Provide the [x, y] coordinate of the cell's center where the given text is located.  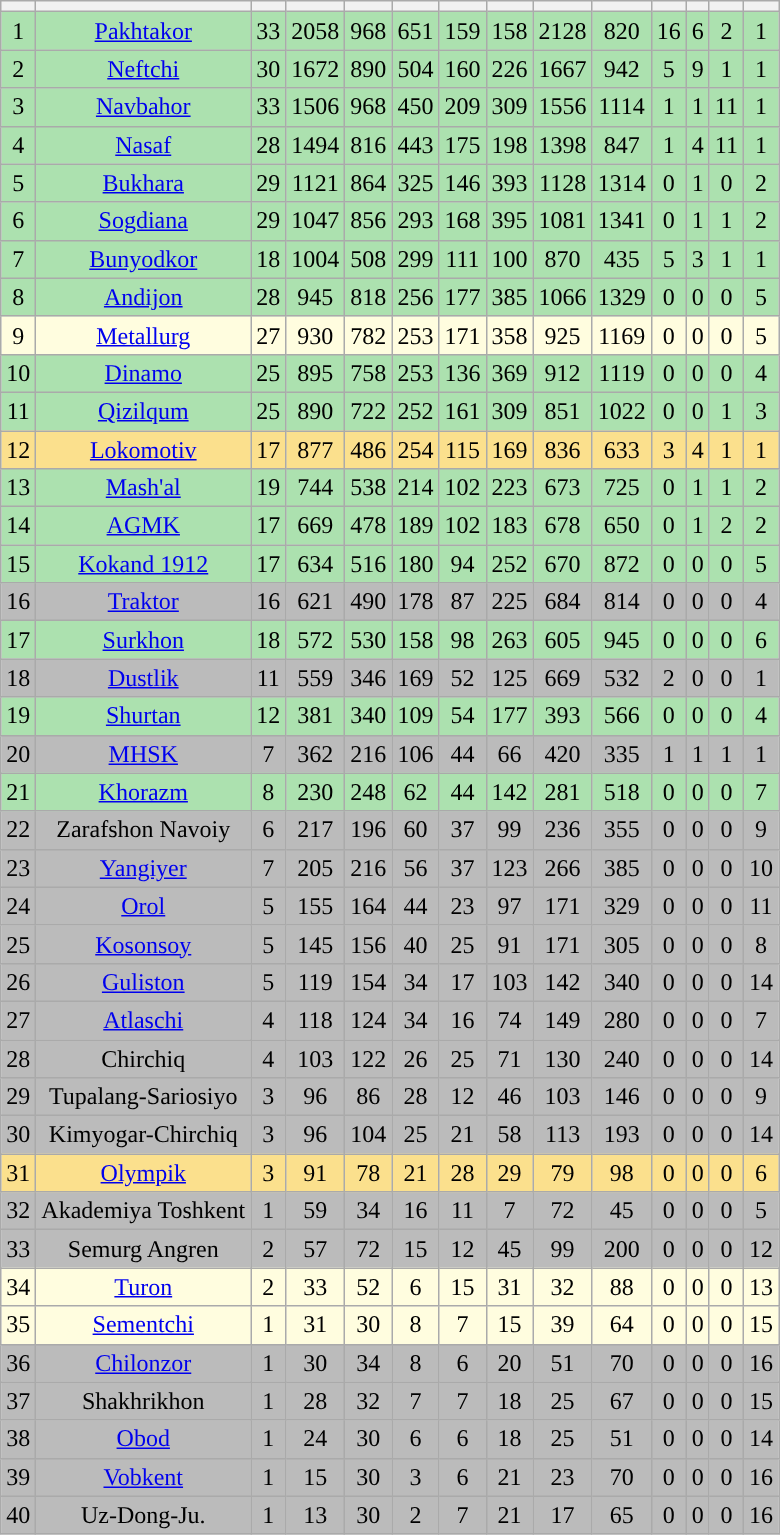
248 [368, 792]
847 [622, 145]
1128 [562, 183]
450 [416, 107]
209 [462, 107]
125 [510, 678]
443 [416, 145]
Kosonsoy [144, 944]
175 [462, 145]
722 [368, 411]
64 [622, 1325]
225 [510, 602]
119 [316, 982]
Chirchiq [144, 1059]
130 [562, 1059]
651 [416, 31]
758 [368, 373]
115 [462, 449]
Zarafshon Navoiy [144, 830]
60 [416, 830]
559 [316, 678]
217 [316, 830]
161 [462, 411]
79 [562, 1173]
633 [622, 449]
Neftchi [144, 69]
1081 [562, 221]
Olympik [144, 1173]
Lokomotiv [144, 449]
1066 [562, 297]
508 [368, 259]
516 [368, 564]
Turon [144, 1287]
Nasaf [144, 145]
Shurtan [144, 716]
605 [562, 640]
369 [510, 373]
836 [562, 449]
22 [18, 830]
97 [510, 906]
1556 [562, 107]
223 [510, 488]
530 [368, 640]
58 [510, 1135]
87 [462, 602]
478 [368, 526]
226 [510, 69]
196 [368, 830]
168 [462, 221]
263 [510, 640]
814 [622, 602]
566 [622, 716]
62 [416, 792]
Khorazm [144, 792]
335 [622, 754]
94 [462, 564]
538 [368, 488]
305 [622, 944]
159 [462, 31]
74 [510, 1020]
59 [316, 1211]
149 [562, 1020]
Kokand 1912 [144, 564]
123 [510, 868]
Orol [144, 906]
358 [510, 335]
Guliston [144, 982]
621 [316, 602]
930 [316, 335]
198 [510, 145]
Dinamo [144, 373]
136 [462, 373]
395 [510, 221]
670 [562, 564]
155 [316, 906]
54 [462, 716]
Bukhara [144, 183]
240 [622, 1059]
Qizilqum [144, 411]
420 [562, 754]
293 [416, 221]
486 [368, 449]
MHSK [144, 754]
355 [622, 830]
35 [18, 1325]
864 [368, 183]
2058 [316, 31]
Akademiya Toshkent [144, 1211]
856 [368, 221]
362 [316, 754]
872 [622, 564]
346 [368, 678]
156 [368, 944]
78 [368, 1173]
230 [316, 792]
870 [562, 259]
178 [416, 602]
816 [368, 145]
200 [622, 1249]
1047 [316, 221]
160 [462, 69]
71 [510, 1059]
1341 [622, 221]
684 [562, 602]
1672 [316, 69]
118 [316, 1020]
1314 [622, 183]
518 [622, 792]
Kimyogar-Chirchiq [144, 1135]
912 [562, 373]
183 [510, 526]
100 [510, 259]
490 [368, 602]
1329 [622, 297]
145 [316, 944]
124 [368, 1020]
504 [416, 69]
Tupalang-Sariosiyo [144, 1097]
106 [416, 754]
325 [416, 183]
Sogdiana [144, 221]
Traktor [144, 602]
895 [316, 373]
Semurg Angren [144, 1249]
1667 [562, 69]
Metallurg [144, 335]
88 [622, 1287]
66 [510, 754]
164 [368, 906]
818 [368, 297]
673 [562, 488]
2128 [562, 31]
925 [562, 335]
1004 [316, 259]
Pakhtakor [144, 31]
572 [316, 640]
Bunyodkor [144, 259]
Surkhon [144, 640]
266 [562, 868]
AGMK [144, 526]
Uz-Dong-Ju. [144, 1515]
65 [622, 1515]
122 [368, 1059]
Andijon [144, 297]
782 [368, 335]
435 [622, 259]
113 [562, 1135]
329 [622, 906]
Obod [144, 1439]
1119 [622, 373]
154 [368, 982]
Vobkent [144, 1477]
Mash'al [144, 488]
851 [562, 411]
942 [622, 69]
634 [316, 564]
214 [416, 488]
Chilonzor [144, 1363]
Atlaschi [144, 1020]
381 [316, 716]
1121 [316, 183]
205 [316, 868]
104 [368, 1135]
1398 [562, 145]
Navbahor [144, 107]
254 [416, 449]
650 [622, 526]
820 [622, 31]
725 [622, 488]
1494 [316, 145]
877 [316, 449]
86 [368, 1097]
56 [416, 868]
256 [416, 297]
236 [562, 830]
280 [622, 1020]
1169 [622, 335]
532 [622, 678]
Dustlik [144, 678]
111 [462, 259]
46 [510, 1097]
678 [562, 526]
Yangiyer [144, 868]
189 [416, 526]
1022 [622, 411]
Shakhrikhon [144, 1401]
57 [316, 1249]
180 [416, 564]
38 [18, 1439]
193 [622, 1135]
Sementchi [144, 1325]
1114 [622, 107]
744 [316, 488]
67 [622, 1401]
36 [18, 1363]
281 [562, 792]
1506 [316, 107]
299 [416, 259]
109 [416, 716]
